Capture the cell that displays the provided text and extract its (x, y) central coordinate. 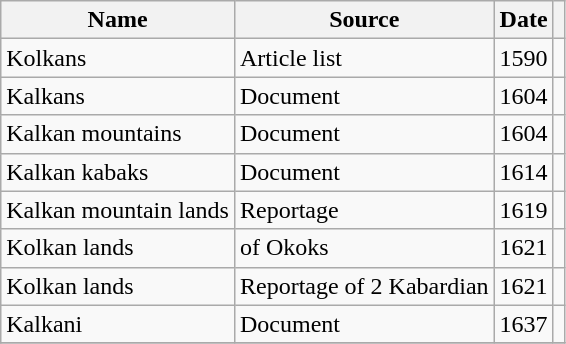
of Okoks (364, 248)
Kalkani (118, 324)
1619 (524, 210)
Kalkan kabaks (118, 172)
Reportage of 2 Kabardian (364, 286)
1614 (524, 172)
Date (524, 20)
Kalkans (118, 96)
Source (364, 20)
Reportage (364, 210)
Kalkan mountain lands (118, 210)
Kalkan mountains (118, 134)
Name (118, 20)
Kolkans (118, 58)
1637 (524, 324)
Article list (364, 58)
1590 (524, 58)
